Capture the cell that displays the provided text and extract its [X, Y] central coordinate. 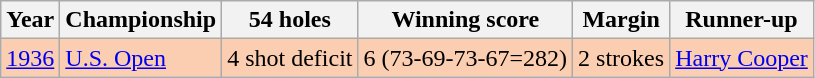
Harry Cooper [742, 58]
Championship [141, 20]
Runner-up [742, 20]
6 (73-69-73-67=282) [466, 58]
Year [30, 20]
Margin [622, 20]
2 strokes [622, 58]
54 holes [290, 20]
U.S. Open [141, 58]
Winning score [466, 20]
1936 [30, 58]
4 shot deficit [290, 58]
